Find where the given text appears and provide that cell's center as (x, y) coordinate. 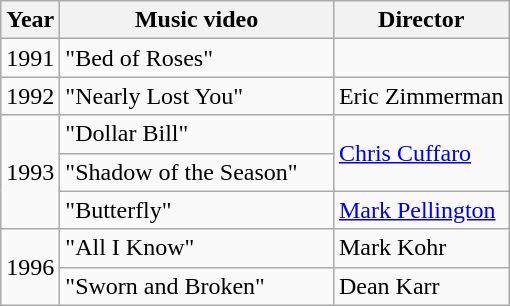
"Shadow of the Season" (197, 172)
Year (30, 20)
Mark Pellington (421, 210)
"Bed of Roses" (197, 58)
Eric Zimmerman (421, 96)
1996 (30, 267)
"Sworn and Broken" (197, 286)
1992 (30, 96)
Dean Karr (421, 286)
Director (421, 20)
Music video (197, 20)
Chris Cuffaro (421, 153)
"All I Know" (197, 248)
Mark Kohr (421, 248)
"Dollar Bill" (197, 134)
1991 (30, 58)
"Nearly Lost You" (197, 96)
1993 (30, 172)
"Butterfly" (197, 210)
